Search for the cell housing the specified text and yield its [x, y] center coordinate. 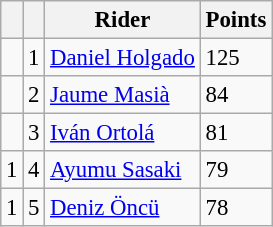
81 [236, 133]
79 [236, 170]
3 [34, 133]
125 [236, 58]
78 [236, 208]
Deniz Öncü [122, 208]
Points [236, 20]
Iván Ortolá [122, 133]
2 [34, 95]
84 [236, 95]
Ayumu Sasaki [122, 170]
Rider [122, 20]
Daniel Holgado [122, 58]
5 [34, 208]
Jaume Masià [122, 95]
4 [34, 170]
